Determine the [x, y] coordinate at the center of the cell enclosing the given text.  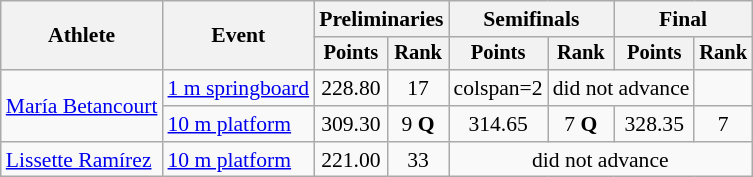
9 Q [418, 124]
María Betancourt [82, 106]
Final [683, 19]
1 m springboard [239, 88]
309.30 [351, 124]
17 [418, 88]
Athlete [82, 36]
228.80 [351, 88]
7 [723, 124]
7 Q [582, 124]
328.35 [654, 124]
colspan=2 [498, 88]
Preliminaries [381, 19]
Semifinals [532, 19]
10 m platform [239, 124]
314.65 [498, 124]
Event [239, 36]
did not advance [622, 88]
